Search for the cell housing the specified text and yield its (x, y) center coordinate. 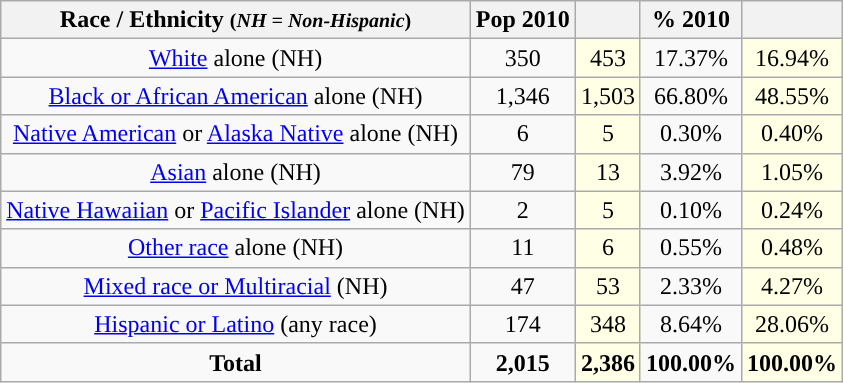
17.37% (690, 58)
Black or African American alone (NH) (236, 96)
Pop 2010 (522, 20)
28.06% (792, 324)
4.27% (792, 286)
47 (522, 286)
53 (608, 286)
0.10% (690, 210)
0.55% (690, 248)
1,346 (522, 96)
1.05% (792, 172)
16.94% (792, 58)
Mixed race or Multiracial (NH) (236, 286)
Native American or Alaska Native alone (NH) (236, 134)
1,503 (608, 96)
79 (522, 172)
0.24% (792, 210)
Other race alone (NH) (236, 248)
2.33% (690, 286)
0.30% (690, 134)
Hispanic or Latino (any race) (236, 324)
350 (522, 58)
Total (236, 362)
0.40% (792, 134)
453 (608, 58)
3.92% (690, 172)
2 (522, 210)
348 (608, 324)
% 2010 (690, 20)
2,015 (522, 362)
8.64% (690, 324)
0.48% (792, 248)
174 (522, 324)
Race / Ethnicity (NH = Non-Hispanic) (236, 20)
66.80% (690, 96)
2,386 (608, 362)
Native Hawaiian or Pacific Islander alone (NH) (236, 210)
Asian alone (NH) (236, 172)
13 (608, 172)
White alone (NH) (236, 58)
48.55% (792, 96)
11 (522, 248)
